Return the [X, Y] coordinate for the center point of the cell that contains the specified text.  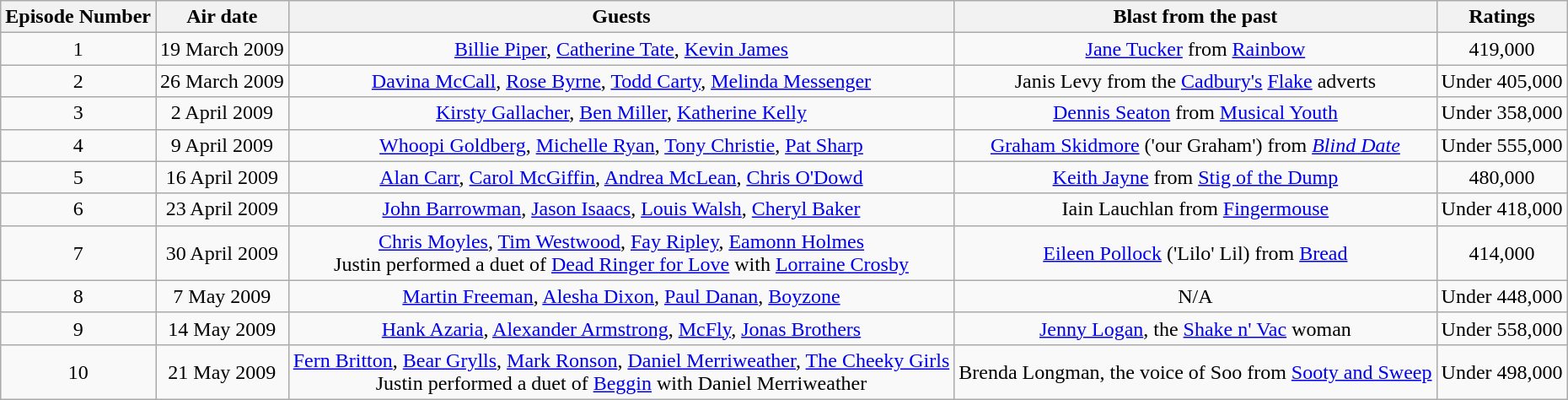
N/A [1195, 296]
19 March 2009 [222, 49]
Fern Britton, Bear Grylls, Mark Ronson, Daniel Merriweather, The Cheeky GirlsJustin performed a duet of Beggin with Daniel Merriweather [621, 371]
Jane Tucker from Rainbow [1195, 49]
6 [78, 209]
Under 555,000 [1502, 145]
1 [78, 49]
7 May 2009 [222, 296]
2 [78, 81]
John Barrowman, Jason Isaacs, Louis Walsh, Cheryl Baker [621, 209]
Eileen Pollock ('Lilo' Lil) from Bread [1195, 253]
21 May 2009 [222, 371]
26 March 2009 [222, 81]
Under 418,000 [1502, 209]
Graham Skidmore ('our Graham') from Blind Date [1195, 145]
Alan Carr, Carol McGiffin, Andrea McLean, Chris O'Dowd [621, 177]
Under 358,000 [1502, 113]
16 April 2009 [222, 177]
Under 498,000 [1502, 371]
Under 405,000 [1502, 81]
8 [78, 296]
Janis Levy from the Cadbury's Flake adverts [1195, 81]
Ratings [1502, 17]
9 April 2009 [222, 145]
Hank Azaria, Alexander Armstrong, McFly, Jonas Brothers [621, 328]
4 [78, 145]
Dennis Seaton from Musical Youth [1195, 113]
Under 558,000 [1502, 328]
10 [78, 371]
Kirsty Gallacher, Ben Miller, Katherine Kelly [621, 113]
Brenda Longman, the voice of Soo from Sooty and Sweep [1195, 371]
3 [78, 113]
9 [78, 328]
23 April 2009 [222, 209]
Keith Jayne from Stig of the Dump [1195, 177]
2 April 2009 [222, 113]
Chris Moyles, Tim Westwood, Fay Ripley, Eamonn HolmesJustin performed a duet of Dead Ringer for Love with Lorraine Crosby [621, 253]
414,000 [1502, 253]
5 [78, 177]
Episode Number [78, 17]
419,000 [1502, 49]
14 May 2009 [222, 328]
Martin Freeman, Alesha Dixon, Paul Danan, Boyzone [621, 296]
Under 448,000 [1502, 296]
480,000 [1502, 177]
Billie Piper, Catherine Tate, Kevin James [621, 49]
Air date [222, 17]
Blast from the past [1195, 17]
Guests [621, 17]
Davina McCall, Rose Byrne, Todd Carty, Melinda Messenger [621, 81]
7 [78, 253]
Iain Lauchlan from Fingermouse [1195, 209]
Whoopi Goldberg, Michelle Ryan, Tony Christie, Pat Sharp [621, 145]
Jenny Logan, the Shake n' Vac woman [1195, 328]
30 April 2009 [222, 253]
